Provide the (X, Y) coordinate of the cell's center where the given text is located.  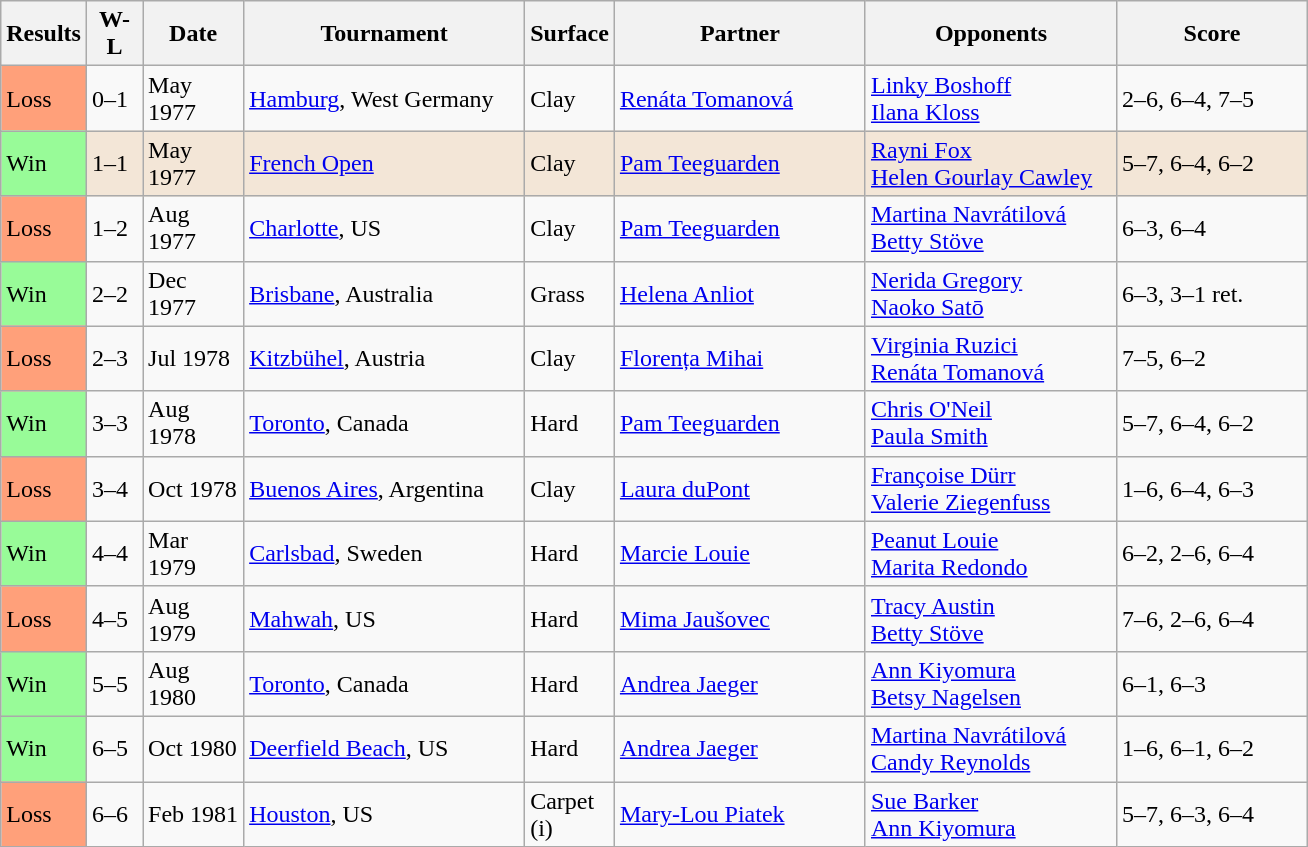
Mahwah, US (384, 618)
Tournament (384, 34)
Nerida Gregory Naoko Satō (990, 294)
3–4 (114, 488)
Peanut Louie Marita Redondo (990, 554)
Virginia Ruzici Renáta Tomanová (990, 358)
Martina Navrátilová Betty Stöve (990, 228)
Carpet (i) (570, 814)
Sue Barker Ann Kiyomura (990, 814)
Martina Navrátilová Candy Reynolds (990, 748)
Mar 1979 (194, 554)
Feb 1981 (194, 814)
Dec 1977 (194, 294)
W-L (114, 34)
Surface (570, 34)
4–5 (114, 618)
7–5, 6–2 (1212, 358)
Marcie Louie (740, 554)
Grass (570, 294)
Helena Anliot (740, 294)
6–5 (114, 748)
7–6, 2–6, 6–4 (1212, 618)
Chris O'Neil Paula Smith (990, 424)
1–1 (114, 164)
Aug 1979 (194, 618)
Laura duPont (740, 488)
Florența Mihai (740, 358)
Oct 1980 (194, 748)
Linky Boshoff Ilana Kloss (990, 98)
Buenos Aires, Argentina (384, 488)
6–2, 2–6, 6–4 (1212, 554)
0–1 (114, 98)
Tracy Austin Betty Stöve (990, 618)
Kitzbühel, Austria (384, 358)
Renáta Tomanová (740, 98)
6–1, 6–3 (1212, 684)
Results (44, 34)
2–6, 6–4, 7–5 (1212, 98)
5–7, 6–3, 6–4 (1212, 814)
French Open (384, 164)
Mary-Lou Piatek (740, 814)
3–3 (114, 424)
Brisbane, Australia (384, 294)
2–3 (114, 358)
Partner (740, 34)
Houston, US (384, 814)
Rayni Fox Helen Gourlay Cawley (990, 164)
Score (1212, 34)
Oct 1978 (194, 488)
1–6, 6–1, 6–2 (1212, 748)
Aug 1978 (194, 424)
Carlsbad, Sweden (384, 554)
Aug 1977 (194, 228)
6–3, 3–1 ret. (1212, 294)
Ann Kiyomura Betsy Nagelsen (990, 684)
6–6 (114, 814)
Opponents (990, 34)
Date (194, 34)
5–5 (114, 684)
1–6, 6–4, 6–3 (1212, 488)
4–4 (114, 554)
6–3, 6–4 (1212, 228)
1–2 (114, 228)
Mima Jaušovec (740, 618)
Aug 1980 (194, 684)
Charlotte, US (384, 228)
Deerfield Beach, US (384, 748)
2–2 (114, 294)
Françoise Dürr Valerie Ziegenfuss (990, 488)
Hamburg, West Germany (384, 98)
Jul 1978 (194, 358)
